Return the (x, y) coordinate for the center point of the cell that contains the specified text.  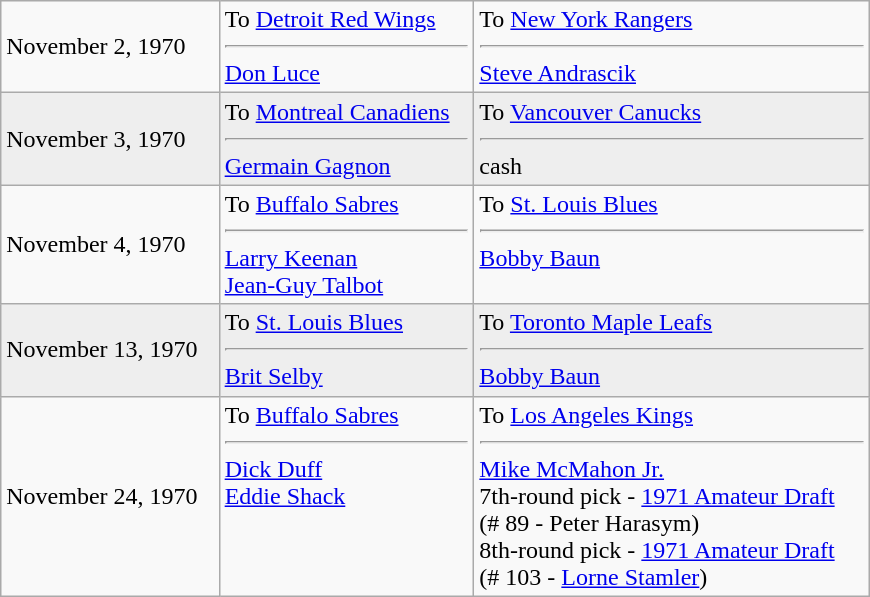
To Buffalo SabresLarry KeenanJean-Guy Talbot (346, 244)
November 24, 1970 (110, 496)
To Toronto Maple LeafsBobby Baun (672, 350)
To St. Louis BluesBrit Selby (346, 350)
November 4, 1970 (110, 244)
To Detroit Red WingsDon Luce (346, 47)
To Buffalo SabresDick DuffEddie Shack (346, 496)
November 2, 1970 (110, 47)
November 3, 1970 (110, 139)
To St. Louis BluesBobby Baun (672, 244)
To Montreal CanadiensGermain Gagnon (346, 139)
November 13, 1970 (110, 350)
To New York RangersSteve Andrascik (672, 47)
To Vancouver Canuckscash (672, 139)
